For the text-containing cell, return its midpoint in (x, y) coordinate format. 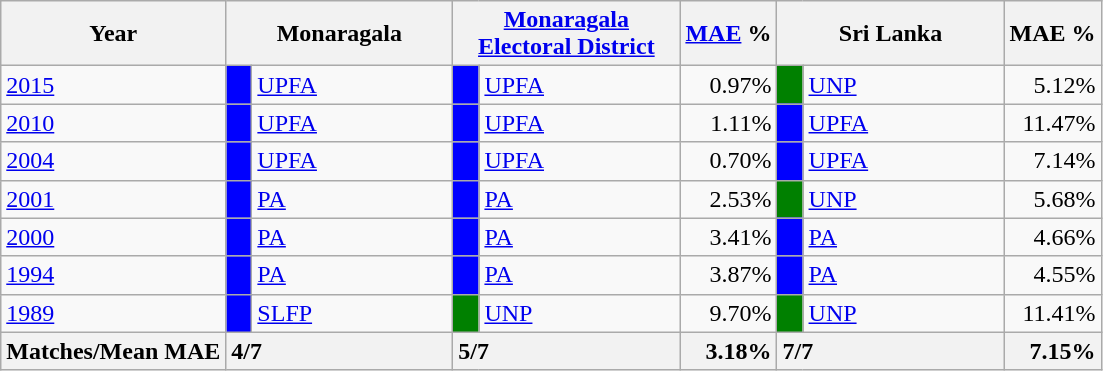
5.12% (1052, 85)
11.47% (1052, 123)
0.70% (728, 161)
4/7 (340, 351)
0.97% (728, 85)
5/7 (566, 351)
9.70% (728, 313)
3.18% (728, 351)
2001 (114, 199)
1994 (114, 275)
2015 (114, 85)
4.55% (1052, 275)
2010 (114, 123)
1989 (114, 313)
Monaragala (340, 34)
3.87% (728, 275)
7.15% (1052, 351)
7/7 (890, 351)
Matches/Mean MAE (114, 351)
Monaragala Electoral District (566, 34)
Sri Lanka (890, 34)
2004 (114, 161)
7.14% (1052, 161)
SLFP (352, 313)
5.68% (1052, 199)
11.41% (1052, 313)
3.41% (728, 237)
2000 (114, 237)
4.66% (1052, 237)
1.11% (728, 123)
2.53% (728, 199)
Year (114, 34)
